Return (X, Y) of the center of cell containing provided text 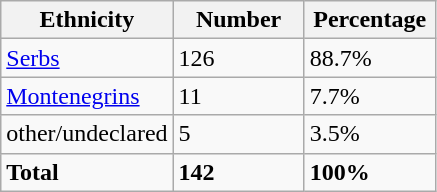
5 (238, 134)
7.7% (370, 96)
3.5% (370, 134)
Number (238, 20)
142 (238, 172)
other/undeclared (87, 134)
11 (238, 96)
Ethnicity (87, 20)
Montenegrins (87, 96)
Serbs (87, 58)
126 (238, 58)
Percentage (370, 20)
100% (370, 172)
88.7% (370, 58)
Total (87, 172)
